Determine the [X, Y] coordinate at the center of the cell enclosing the given text.  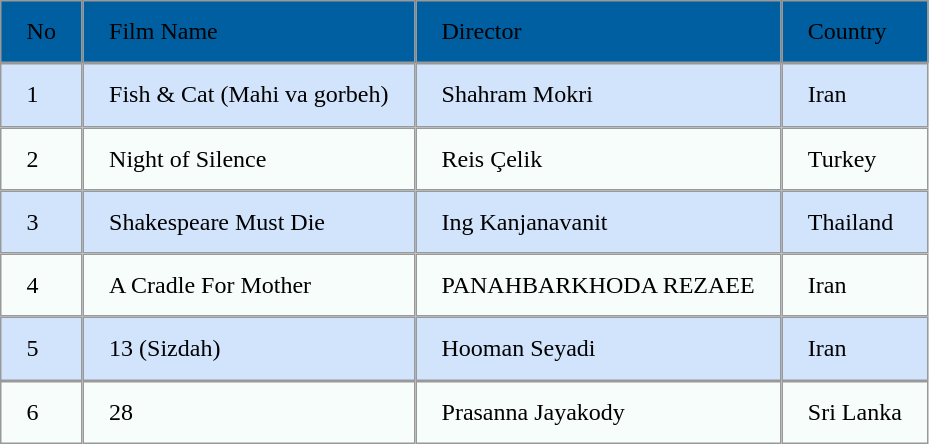
Reis Çelik [598, 158]
28 [248, 412]
No [41, 32]
Shakespeare Must Die [248, 222]
Film Name [248, 32]
Night of Silence [248, 158]
Hooman Seyadi [598, 348]
Ing Kanjanavanit [598, 222]
5 [41, 348]
1 [41, 94]
A Cradle For Mother [248, 286]
13 (Sizdah) [248, 348]
Sri Lanka [854, 412]
Director [598, 32]
Country [854, 32]
Shahram Mokri [598, 94]
Prasanna Jayakody [598, 412]
Fish & Cat (Mahi va gorbeh) [248, 94]
2 [41, 158]
6 [41, 412]
Turkey [854, 158]
PANAHBARKHODA REZAEE [598, 286]
3 [41, 222]
Thailand [854, 222]
4 [41, 286]
